Capture the cell that displays the provided text and extract its [X, Y] central coordinate. 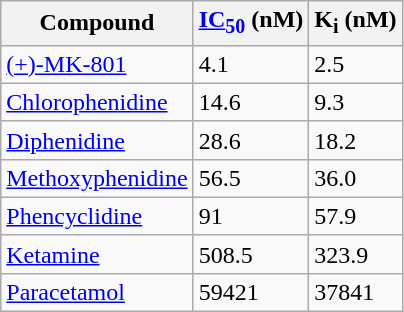
18.2 [356, 140]
28.6 [251, 140]
Ketamine [97, 254]
323.9 [356, 254]
508.5 [251, 254]
Compound [97, 23]
2.5 [356, 64]
Phencyclidine [97, 216]
Ki (nM) [356, 23]
36.0 [356, 178]
14.6 [251, 102]
Methoxyphenidine [97, 178]
(+)-MK-801 [97, 64]
Paracetamol [97, 292]
91 [251, 216]
4.1 [251, 64]
9.3 [356, 102]
57.9 [356, 216]
56.5 [251, 178]
59421 [251, 292]
IC50 (nM) [251, 23]
37841 [356, 292]
Diphenidine [97, 140]
Chlorophenidine [97, 102]
